Find where the given text appears and provide that cell's center as (x, y) coordinate. 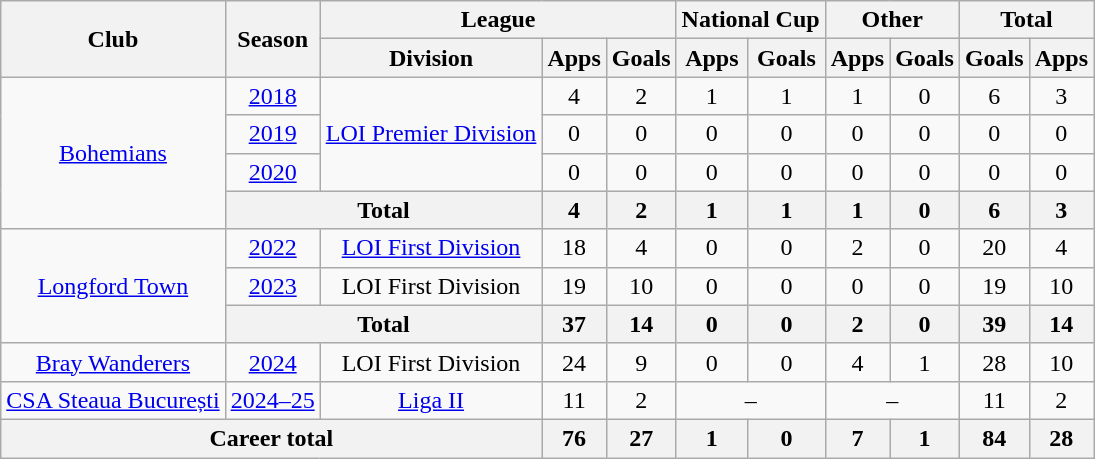
Longford Town (113, 286)
39 (994, 324)
Season (272, 39)
League (498, 20)
2018 (272, 96)
76 (574, 438)
84 (994, 438)
Other (892, 20)
9 (641, 362)
LOI Premier Division (431, 134)
27 (641, 438)
2019 (272, 134)
7 (857, 438)
Bohemians (113, 153)
Liga II (431, 400)
Division (431, 58)
2020 (272, 172)
Career total (272, 438)
2022 (272, 248)
National Cup (750, 20)
Bray Wanderers (113, 362)
24 (574, 362)
37 (574, 324)
2024 (272, 362)
Club (113, 39)
18 (574, 248)
2023 (272, 286)
2024–25 (272, 400)
20 (994, 248)
CSA Steaua București (113, 400)
